Provide the [x, y] coordinate of the cell's center where the given text is located.  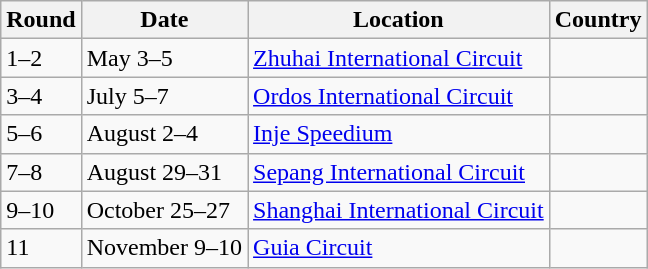
November 9–10 [164, 248]
1–2 [41, 58]
Inje Speedium [399, 134]
11 [41, 248]
Round [41, 20]
Zhuhai International Circuit [399, 58]
Country [598, 20]
Ordos International Circuit [399, 96]
May 3–5 [164, 58]
5–6 [41, 134]
Sepang International Circuit [399, 172]
Location [399, 20]
August 2–4 [164, 134]
9–10 [41, 210]
7–8 [41, 172]
Guia Circuit [399, 248]
July 5–7 [164, 96]
Date [164, 20]
October 25–27 [164, 210]
August 29–31 [164, 172]
3–4 [41, 96]
Shanghai International Circuit [399, 210]
